Output the (X, Y) coordinate of the center of the cell containing the given text.  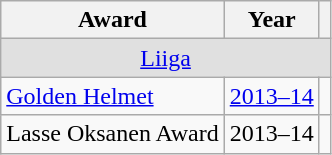
Liiga (166, 58)
Year (272, 20)
Golden Helmet (112, 96)
Award (112, 20)
Lasse Oksanen Award (112, 134)
